Find where the given text appears and provide that cell's center as (X, Y) coordinate. 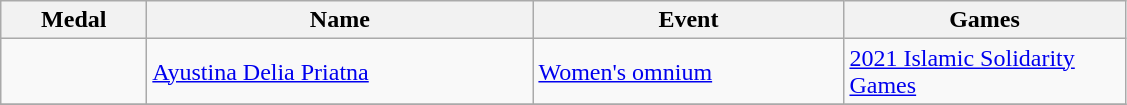
2021 Islamic Solidarity Games (984, 72)
Event (688, 20)
Women's omnium (688, 72)
Medal (74, 20)
Name (340, 20)
Games (984, 20)
Ayustina Delia Priatna (340, 72)
